Detect which cell encompasses the target text, then output its [x, y] center coordinate. 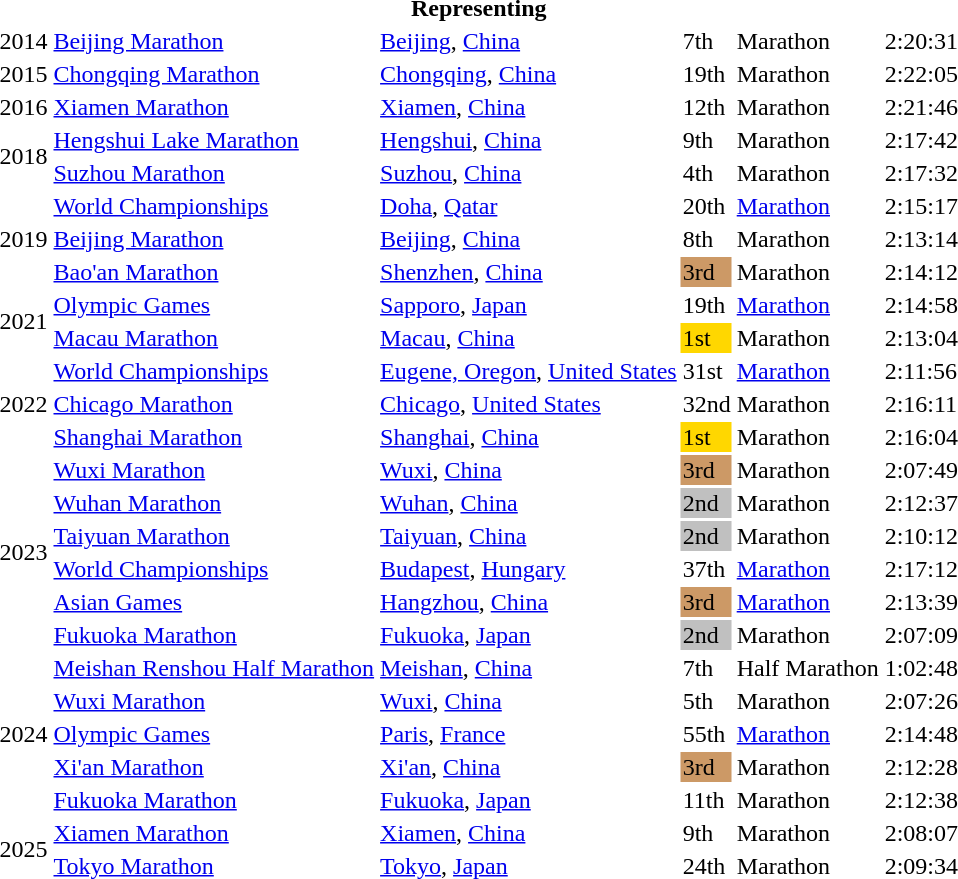
Wuhan, China [529, 503]
Eugene, Oregon, United States [529, 371]
Half Marathon [808, 668]
Chicago, United States [529, 404]
Macau, China [529, 338]
4th [706, 173]
Meishan Renshou Half Marathon [214, 668]
Paris, France [529, 734]
Shanghai Marathon [214, 437]
Chicago Marathon [214, 404]
Meishan, China [529, 668]
20th [706, 206]
55th [706, 734]
Shenzhen, China [529, 272]
Xi'an Marathon [214, 767]
Asian Games [214, 602]
Macau Marathon [214, 338]
Budapest, Hungary [529, 569]
Wuhan Marathon [214, 503]
Suzhou, China [529, 173]
Doha, Qatar [529, 206]
5th [706, 701]
Chongqing, China [529, 74]
Hangzhou, China [529, 602]
37th [706, 569]
32nd [706, 404]
Xi'an, China [529, 767]
Shanghai, China [529, 437]
12th [706, 107]
Hengshui, China [529, 140]
Taiyuan Marathon [214, 536]
Bao'an Marathon [214, 272]
11th [706, 800]
31st [706, 371]
Chongqing Marathon [214, 74]
Sapporo, Japan [529, 305]
Hengshui Lake Marathon [214, 140]
Suzhou Marathon [214, 173]
Taiyuan, China [529, 536]
8th [706, 239]
